Scan for the cell matching the given text and deliver its [X, Y] coordinate at center. 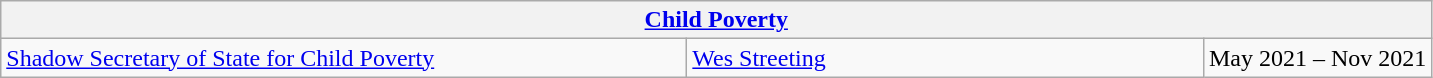
May 2021 – Nov 2021 [1317, 58]
Shadow Secretary of State for Child Poverty [344, 58]
Child Poverty [716, 20]
Wes Streeting [946, 58]
